Identify which cell holds the provided text, then report its (x, y) central coordinate. 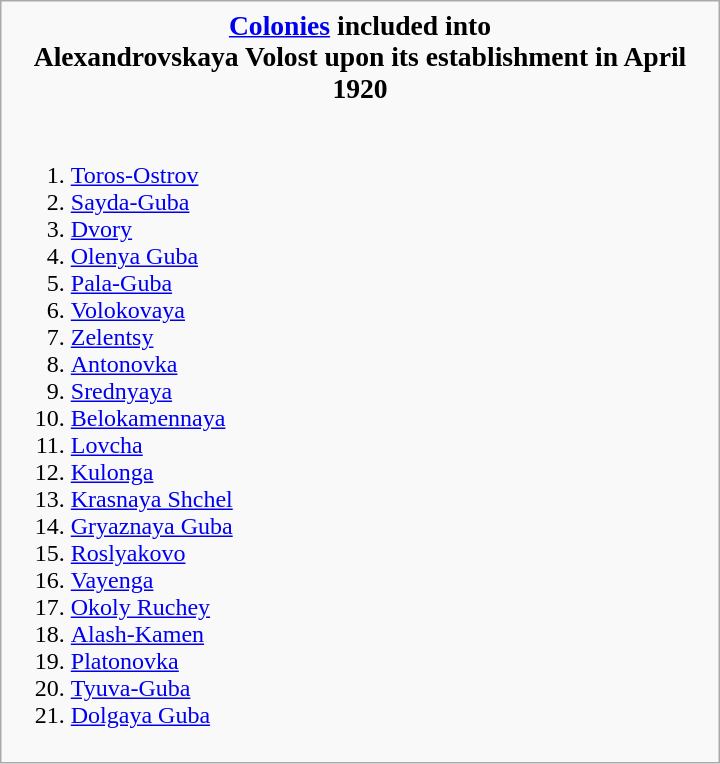
Colonies included intoAlexandrovskaya Volost upon its establishment in April 1920 (360, 58)
